Provide the (X, Y) coordinate of the cell's center where the given text is located.  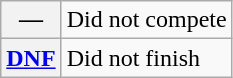
Did not compete (146, 20)
— (31, 20)
DNF (31, 58)
Did not finish (146, 58)
